Search for the cell housing the specified text and yield its [x, y] center coordinate. 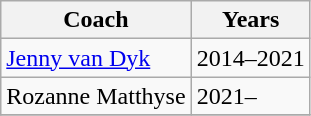
2014–2021 [250, 58]
2021– [250, 96]
Rozanne Matthyse [96, 96]
Years [250, 20]
Coach [96, 20]
Jenny van Dyk [96, 58]
